Output the [X, Y] coordinate of the center of the cell containing the given text.  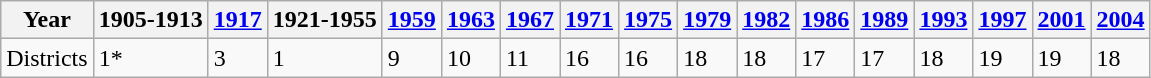
1967 [530, 20]
1997 [1002, 20]
2001 [1062, 20]
1963 [470, 20]
1917 [238, 20]
3 [238, 58]
9 [412, 58]
Districts [47, 58]
1 [324, 58]
1971 [590, 20]
1986 [826, 20]
1975 [648, 20]
10 [470, 58]
1921-1955 [324, 20]
11 [530, 58]
Year [47, 20]
2004 [1120, 20]
1905-1913 [150, 20]
1* [150, 58]
1959 [412, 20]
1993 [944, 20]
1979 [708, 20]
1989 [884, 20]
1982 [766, 20]
